Pinpoint the cell where the given text exists, returning its [x, y] midpoint coordinate. 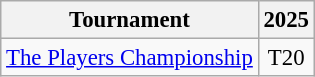
T20 [286, 58]
2025 [286, 20]
Tournament [130, 20]
The Players Championship [130, 58]
